Extract the [X, Y] coordinate from the center of the cell holding the provided text.  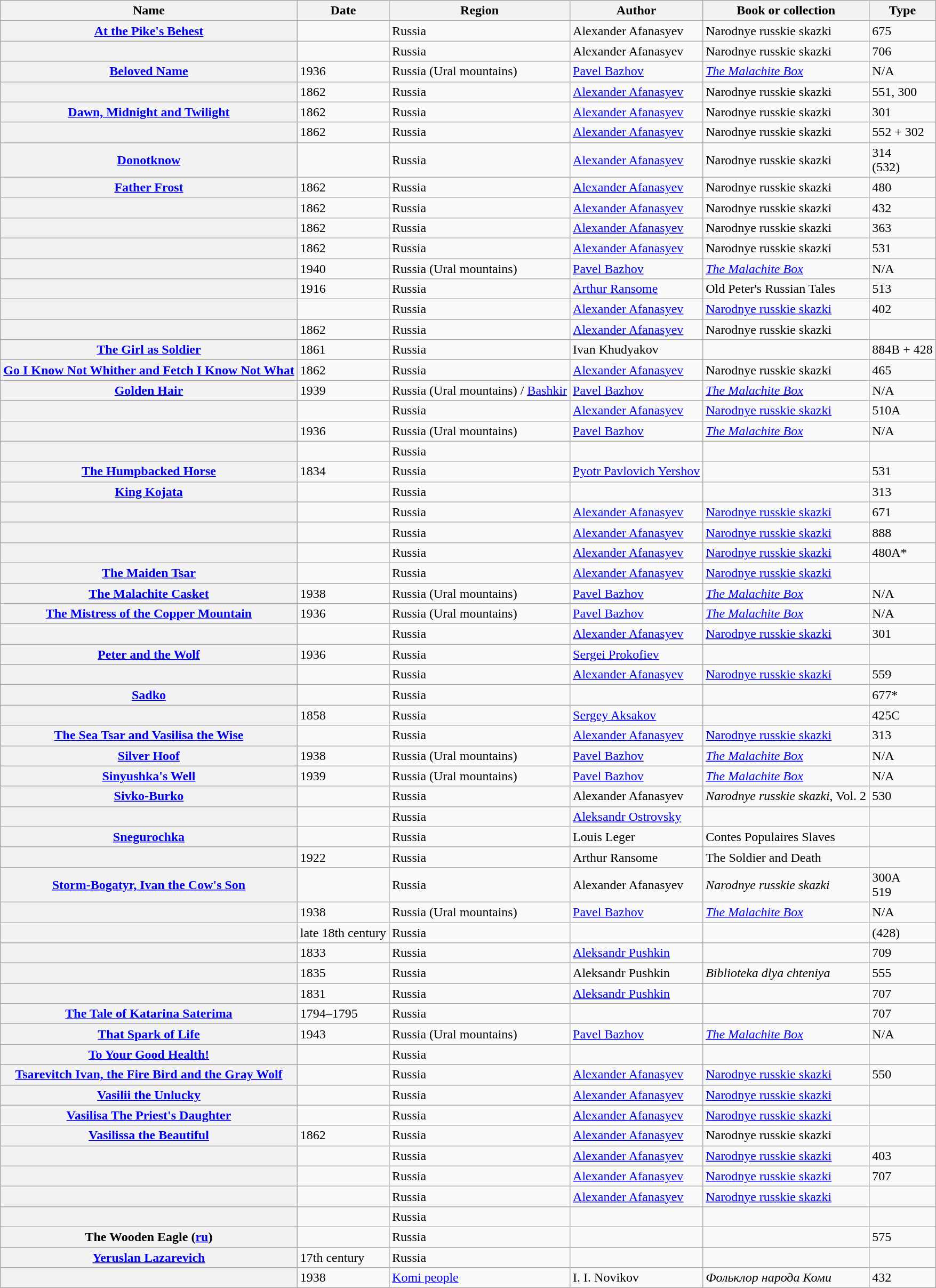
552 + 302 [902, 132]
1833 [343, 953]
671 [902, 512]
Vasilisa The Priest's Daughter [149, 1115]
17th century [343, 1257]
1922 [343, 857]
425C [902, 715]
Vasilissa the Beautiful [149, 1135]
709 [902, 953]
550 [902, 1075]
Type [902, 11]
551, 300 [902, 92]
1834 [343, 471]
480 [902, 187]
Biblioteka dlya chteniya [786, 973]
530 [902, 796]
Father Frost [149, 187]
Name [149, 11]
Golden Hair [149, 390]
677* [902, 695]
706 [902, 51]
Silver Hoof [149, 756]
Dawn, Midnight and Twilight [149, 112]
888 [902, 532]
1940 [343, 268]
513 [902, 289]
675 [902, 31]
Snegurochka [149, 837]
To Your Good Health! [149, 1054]
Sergey Aksakov [637, 715]
Peter and the Wolf [149, 654]
The Maiden Tsar [149, 573]
Region [480, 11]
Beloved Name [149, 71]
Sinyushka's Well [149, 776]
Date [343, 11]
1835 [343, 973]
The Tale of Katarina Saterima [149, 1014]
Louis Leger [637, 837]
1861 [343, 350]
314 (532) [902, 160]
403 [902, 1156]
Donotknow [149, 160]
1858 [343, 715]
The Wooden Eagle (ru) [149, 1237]
The Malachite Casket [149, 594]
Ivan Khudyakov [637, 350]
Contes Populaires Slaves [786, 837]
Storm-Bogatyr, Ivan the Cow's Son [149, 884]
Old Peter's Russian Tales [786, 289]
Фольклор народа Коми [786, 1278]
Go I Know Not Whither and Fetch I Know Not What [149, 370]
575 [902, 1237]
Pyotr Pavlovich Yershov [637, 471]
Komi people [480, 1278]
300A 519 [902, 884]
465 [902, 370]
Aleksandr Ostrovsky [637, 817]
(428) [902, 933]
At the Pike's Behest [149, 31]
1794–1795 [343, 1014]
The Sea Tsar and Vasilisa the Wise [149, 735]
1943 [343, 1034]
The Humpbacked Horse [149, 471]
480A* [902, 553]
Yeruslan Lazarevich [149, 1257]
1831 [343, 994]
late 18th century [343, 933]
Narodnye russkie skazki, Vol. 2 [786, 796]
The Soldier and Death [786, 857]
Sergei Prokofiev [637, 654]
884B + 428 [902, 350]
402 [902, 309]
Book or collection [786, 11]
363 [902, 228]
King Kojata [149, 492]
Vasilii the Unlucky [149, 1095]
Tsarevitch Ivan, the Fire Bird and the Gray Wolf [149, 1075]
Author [637, 11]
559 [902, 675]
The Mistress of the Copper Mountain [149, 614]
555 [902, 973]
1916 [343, 289]
That Spark of Life [149, 1034]
I. I. Novikov [637, 1278]
Sivko-Burko [149, 796]
510A [902, 411]
The Girl as Soldier [149, 350]
Sadko [149, 695]
Russia (Ural mountains) / Bashkir [480, 390]
